Extract the [x, y] coordinate from the center of the cell holding the provided text.  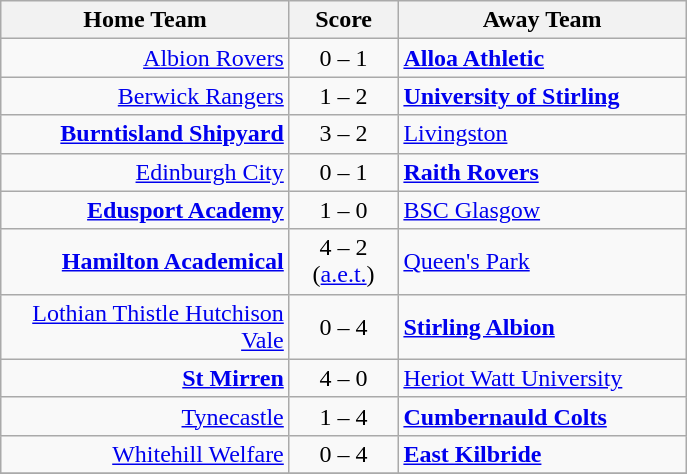
St Mirren [146, 378]
Score [344, 20]
Heriot Watt University [542, 378]
Tynecastle [146, 416]
Raith Rovers [542, 172]
East Kilbride [542, 454]
3 – 2 [344, 134]
Hamilton Academical [146, 262]
BSC Glasgow [542, 210]
University of Stirling [542, 96]
Stirling Albion [542, 326]
1 – 0 [344, 210]
Lothian Thistle Hutchison Vale [146, 326]
Cumbernauld Colts [542, 416]
Livingston [542, 134]
Whitehill Welfare [146, 454]
Edusport Academy [146, 210]
Edinburgh City [146, 172]
Home Team [146, 20]
Alloa Athletic [542, 58]
1 – 4 [344, 416]
Queen's Park [542, 262]
Away Team [542, 20]
1 – 2 [344, 96]
4 – 0 [344, 378]
Berwick Rangers [146, 96]
4 – 2 (a.e.t.) [344, 262]
Burntisland Shipyard [146, 134]
Albion Rovers [146, 58]
